Determine the (X, Y) coordinate at the center of the cell enclosing the given text.  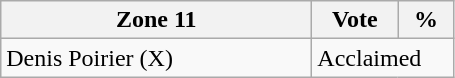
Vote (355, 20)
% (426, 20)
Acclaimed (383, 58)
Denis Poirier (X) (156, 58)
Zone 11 (156, 20)
